Return the [x, y] coordinate for the center point of the cell that contains the specified text.  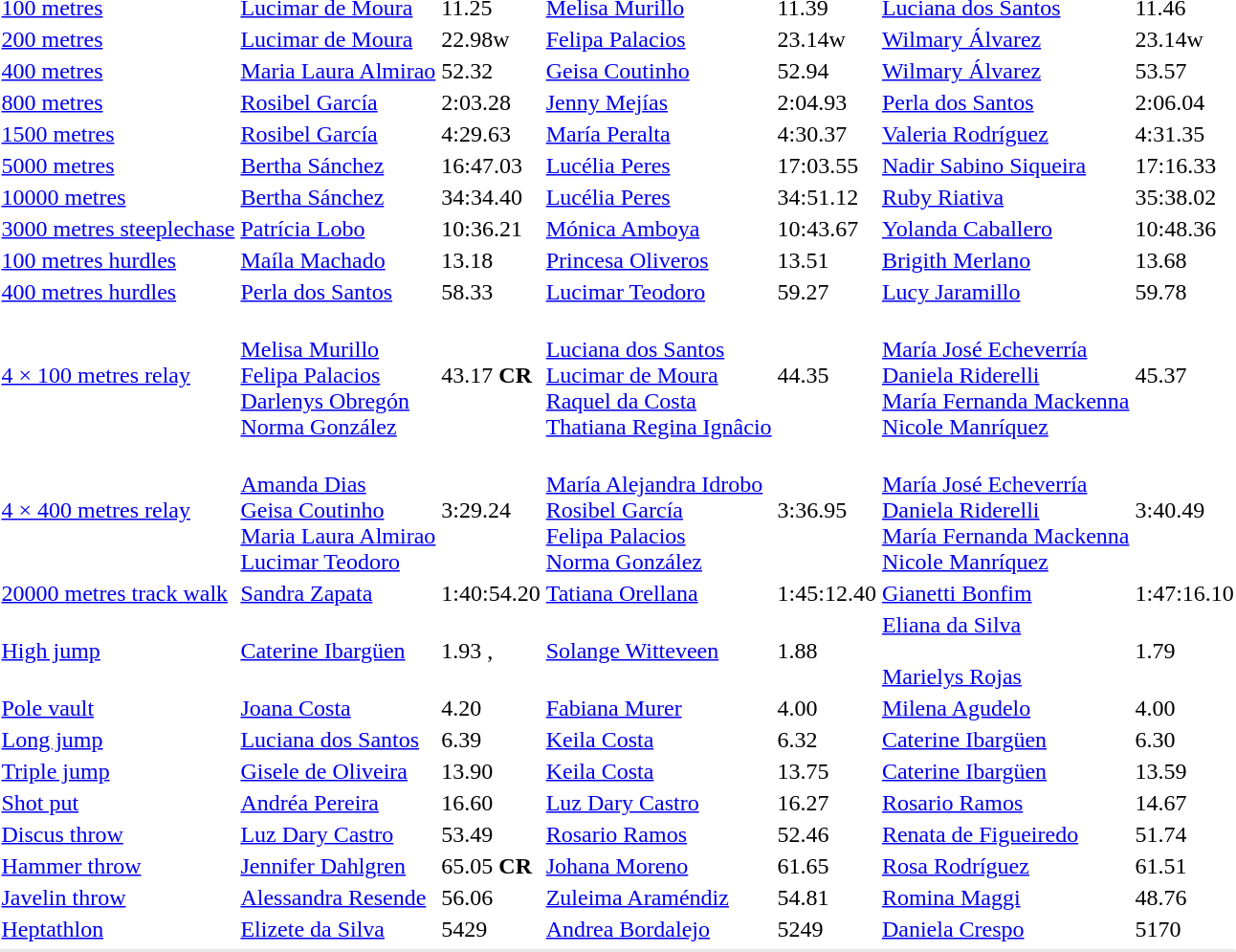
51.74 [1184, 834]
400 metres hurdles [119, 292]
22.98w [491, 39]
3000 metres steeplechase [119, 229]
59.27 [827, 292]
800 metres [119, 102]
53.57 [1184, 71]
5000 metres [119, 166]
4 × 100 metres relay [119, 375]
58.33 [491, 292]
10000 metres [119, 197]
Ruby Riativa [1005, 197]
2:06.04 [1184, 102]
Joana Costa [339, 708]
52.94 [827, 71]
13.18 [491, 260]
6.32 [827, 740]
Geisa Coutinho [658, 71]
Long jump [119, 740]
Maria Laura Almirao [339, 71]
Sandra Zapata [339, 593]
17:16.33 [1184, 166]
45.37 [1184, 375]
Milena Agudelo [1005, 708]
High jump [119, 651]
2:03.28 [491, 102]
Yolanda Caballero [1005, 229]
Nadir Sabino Siqueira [1005, 166]
Daniela Crespo [1005, 929]
Andrea Bordalejo [658, 929]
4.20 [491, 708]
1:47:16.10 [1184, 593]
Melisa MurilloFelipa PalaciosDarlenys ObregónNorma González [339, 375]
Luciana dos Santos [339, 740]
Fabiana Murer [658, 708]
Lucimar de Moura [339, 39]
61.51 [1184, 866]
100 metres hurdles [119, 260]
13.75 [827, 771]
4:31.35 [1184, 134]
Maíla Machado [339, 260]
48.76 [1184, 897]
61.65 [827, 866]
Solange Witteveen [658, 651]
52.32 [491, 71]
María Alejandra IdroboRosibel GarcíaFelipa PalaciosNorma González [658, 510]
Elizete da Silva [339, 929]
1.79 [1184, 651]
17:03.55 [827, 166]
3:29.24 [491, 510]
44.35 [827, 375]
53.49 [491, 834]
6.39 [491, 740]
13.59 [1184, 771]
Andréa Pereira [339, 803]
34:51.12 [827, 197]
10:43.67 [827, 229]
Pole vault [119, 708]
6.30 [1184, 740]
59.78 [1184, 292]
Gianetti Bonfim [1005, 593]
2:04.93 [827, 102]
Javelin throw [119, 897]
Luciana dos SantosLucimar de MouraRaquel da CostaThatiana Regina Ignâcio [658, 375]
Lucimar Teodoro [658, 292]
56.06 [491, 897]
Valeria Rodríguez [1005, 134]
200 metres [119, 39]
1:45:12.40 [827, 593]
13.51 [827, 260]
Tatiana Orellana [658, 593]
34:34.40 [491, 197]
Amanda DiasGeisa CoutinhoMaria Laura AlmiraoLucimar Teodoro [339, 510]
1.93 , [491, 651]
16.60 [491, 803]
Mónica Amboya [658, 229]
1.88 [827, 651]
400 metres [119, 71]
4:30.37 [827, 134]
1:40:54.20 [491, 593]
Triple jump [119, 771]
35:38.02 [1184, 197]
Rosa Rodríguez [1005, 866]
Zuleima Araméndiz [658, 897]
María Peralta [658, 134]
10:48.36 [1184, 229]
1500 metres [119, 134]
14.67 [1184, 803]
43.17 CR [491, 375]
3:40.49 [1184, 510]
65.05 CR [491, 866]
5170 [1184, 929]
Lucy Jaramillo [1005, 292]
Eliana da Silva Marielys Rojas [1005, 651]
Johana Moreno [658, 866]
Shot put [119, 803]
13.90 [491, 771]
10:36.21 [491, 229]
52.46 [827, 834]
Jennifer Dahlgren [339, 866]
Princesa Oliveros [658, 260]
Renata de Figueiredo [1005, 834]
54.81 [827, 897]
16:47.03 [491, 166]
Patrícia Lobo [339, 229]
13.68 [1184, 260]
16.27 [827, 803]
Alessandra Resende [339, 897]
5429 [491, 929]
Felipa Palacios [658, 39]
4 × 400 metres relay [119, 510]
Gisele de Oliveira [339, 771]
5249 [827, 929]
Discus throw [119, 834]
Hammer throw [119, 866]
Heptathlon [119, 929]
20000 metres track walk [119, 593]
Brigith Merlano [1005, 260]
Jenny Mejías [658, 102]
Romina Maggi [1005, 897]
3:36.95 [827, 510]
4:29.63 [491, 134]
